Determine the [x, y] coordinate at the center of the cell enclosing the given text.  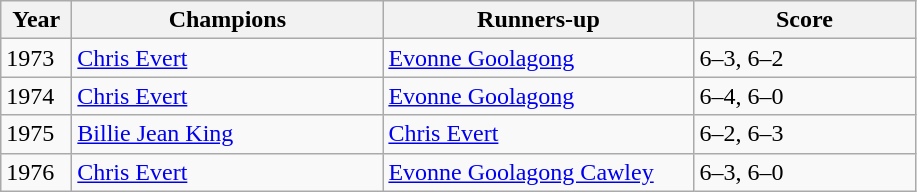
Champions [228, 20]
Evonne Goolagong Cawley [538, 172]
Billie Jean King [228, 134]
1973 [36, 58]
1975 [36, 134]
Score [804, 20]
Year [36, 20]
6–3, 6–2 [804, 58]
1976 [36, 172]
6–3, 6–0 [804, 172]
Runners-up [538, 20]
1974 [36, 96]
6–2, 6–3 [804, 134]
6–4, 6–0 [804, 96]
